Find where the given text appears and provide that cell's center as (X, Y) coordinate. 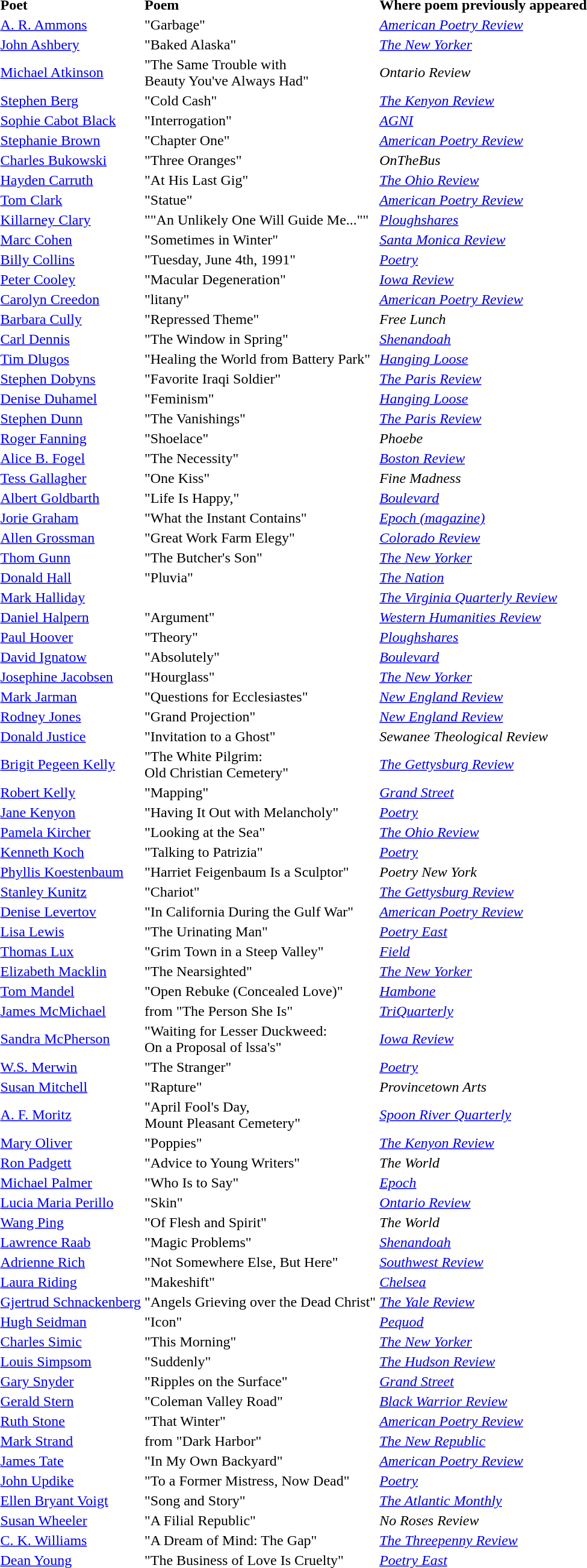
"Not Somewhere Else, But Here" (260, 1262)
"Hourglass" (260, 677)
"Ripples on the Surface" (260, 1381)
"Talking to Patrizia" (260, 852)
"Waiting for Lesser Duckweed: On a Proposal of lssa's" (260, 1039)
"Argument" (260, 617)
"The White Pilgrim: Old Christian Cemetery" (260, 765)
"Sometimes in Winter" (260, 240)
"Suddenly" (260, 1361)
"Advice to Young Writers" (260, 1163)
"Absolutely" (260, 657)
"Grand Projection" (260, 717)
"Feminism" (260, 399)
"Macular Degeneration" (260, 279)
"Interrogation" (260, 120)
""An Unlikely One Will Guide Me..."" (260, 220)
"The Necessity" (260, 458)
"Who Is to Say" (260, 1183)
"The Window in Spring" (260, 339)
"In My Own Backyard" (260, 1461)
"Great Work Farm Elegy" (260, 538)
"Magic Problems" (260, 1242)
"Favorite Iraqi Soldier" (260, 379)
"Pluvia" (260, 577)
"Coleman Valley Road" (260, 1401)
"Mapping" (260, 792)
"The Vanishings" (260, 418)
"Shoelace" (260, 438)
"A Filial Republic" (260, 1520)
"Song and Story" (260, 1501)
"Baked Alaska" (260, 45)
from "The Person She Is" (260, 1011)
"Garbage" (260, 25)
"What the Instant Contains" (260, 518)
"Icon" (260, 1322)
"Statue" (260, 200)
"A Dream of Mind: The Gap" (260, 1540)
"The Butcher's Son" (260, 558)
"To a Former Mistress, Now Dead" (260, 1481)
"Questions for Ecclesiastes" (260, 697)
"The Same Trouble with Beauty You've Always Had" (260, 72)
"The Urinating Man" (260, 932)
"Looking at the Sea" (260, 832)
"Angels Grieving over the Dead Christ" (260, 1302)
"Grim Town in a Steep Valley" (260, 951)
from "Dark Harbor" (260, 1441)
"Chariot" (260, 892)
"Makeshift" (260, 1282)
"Harriet Feigenbaum Is a Sculptor" (260, 872)
"April Fool's Day, Mount Pleasant Cemetery" (260, 1115)
"Of Flesh and Spirit" (260, 1222)
"Chapter One" (260, 140)
"In California During the Gulf War" (260, 912)
"Life Is Happy," (260, 498)
"Invitation to a Ghost" (260, 736)
"At His Last Gig" (260, 180)
"Cold Cash" (260, 101)
"One Kiss" (260, 478)
"Theory" (260, 637)
"Rapture" (260, 1087)
"Having It Out with Melancholy" (260, 812)
"Open Rebuke (Concealed Love)" (260, 991)
"Repressed Theme" (260, 319)
"The Nearsighted" (260, 971)
"The Stranger" (260, 1067)
"Three Oranges" (260, 160)
"This Morning" (260, 1342)
"Tuesday, June 4th, 1991" (260, 260)
"Skin" (260, 1202)
"Poppies" (260, 1143)
"litany" (260, 299)
"Healing the World from Battery Park" (260, 359)
"That Winter" (260, 1421)
